Find where the given text appears and provide that cell's center as [X, Y] coordinate. 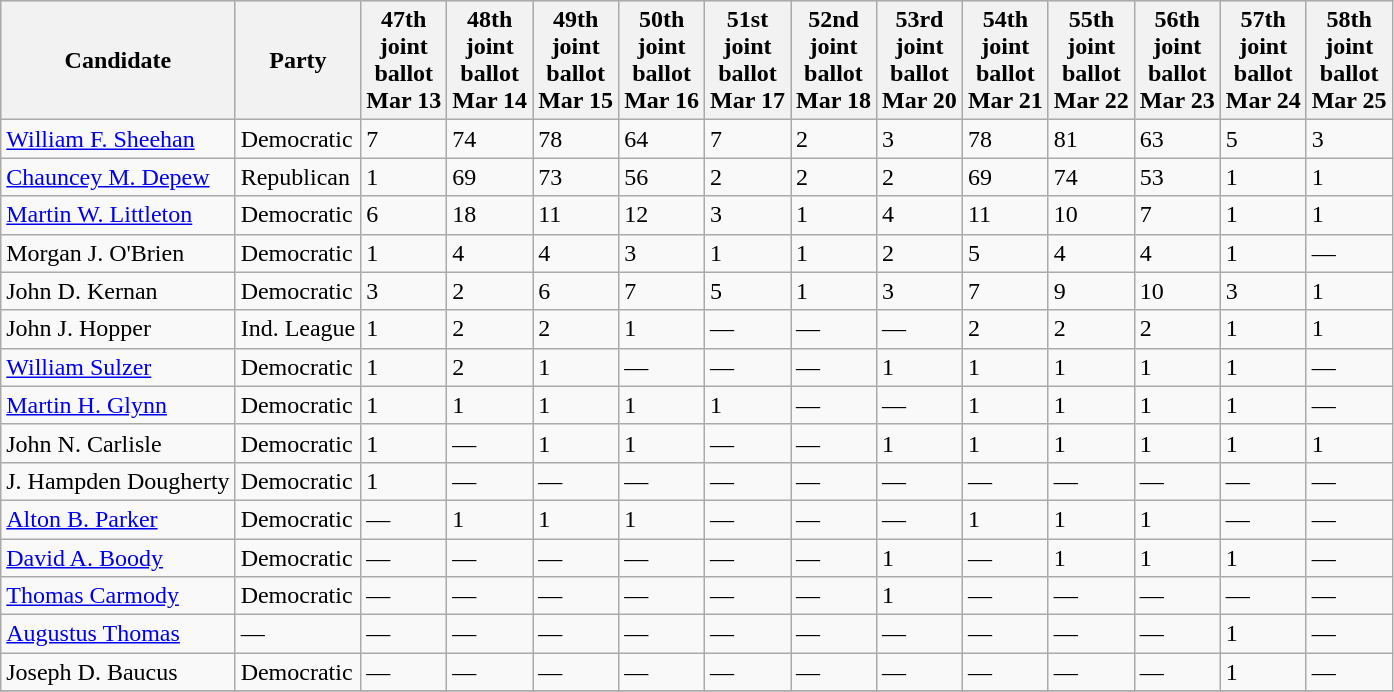
Candidate [118, 60]
Morgan J. O'Brien [118, 253]
18 [490, 215]
Joseph D. Baucus [118, 672]
49thjointballotMar 15 [576, 60]
John N. Carlisle [118, 443]
Republican [298, 177]
47thjointballotMar 13 [404, 60]
48thjointballotMar 14 [490, 60]
51stjointballotMar 17 [748, 60]
J. Hampden Dougherty [118, 481]
John D. Kernan [118, 291]
53 [1177, 177]
64 [662, 139]
52ndjointballotMar 18 [833, 60]
54thjointballotMar 21 [1005, 60]
William Sulzer [118, 367]
Party [298, 60]
56 [662, 177]
Martin H. Glynn [118, 405]
Alton B. Parker [118, 519]
Augustus Thomas [118, 634]
63 [1177, 139]
William F. Sheehan [118, 139]
Chauncey M. Depew [118, 177]
55thjointballotMar 22 [1091, 60]
Martin W. Littleton [118, 215]
Ind. League [298, 329]
53rdjointballotMar 20 [919, 60]
Thomas Carmody [118, 596]
57thjointballotMar 24 [1263, 60]
50thjointballotMar 16 [662, 60]
81 [1091, 139]
9 [1091, 291]
12 [662, 215]
73 [576, 177]
56thjointballotMar 23 [1177, 60]
David A. Boody [118, 557]
John J. Hopper [118, 329]
58thjointballotMar 25 [1349, 60]
